Scan for the cell matching the given text and deliver its [X, Y] coordinate at center. 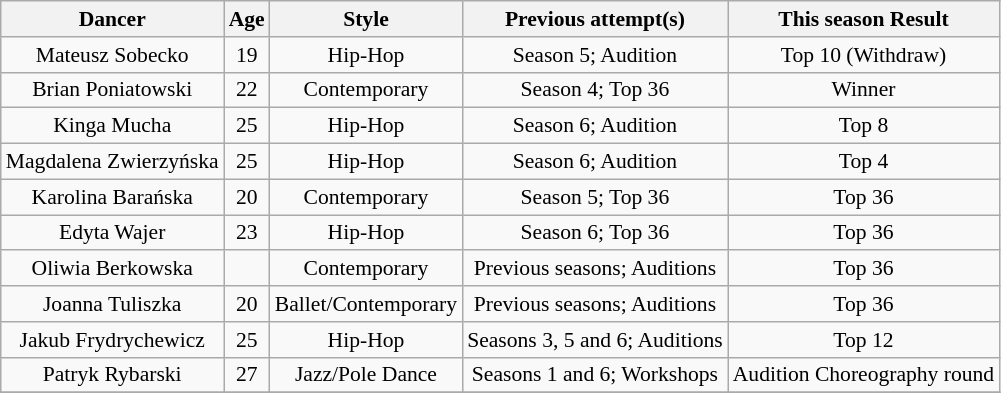
19 [247, 55]
Style [366, 19]
27 [247, 375]
This season Result [864, 19]
Jakub Frydrychewicz [112, 340]
Season 6; Top 36 [595, 233]
Patryk Rybarski [112, 375]
Audition Choreography round [864, 375]
Age [247, 19]
Ballet/Contemporary [366, 304]
Winner [864, 90]
Top 8 [864, 126]
Mateusz Sobecko [112, 55]
Previous attempt(s) [595, 19]
Edyta Wajer [112, 233]
Jazz/Pole Dance [366, 375]
Season 5; Audition [595, 55]
Top 4 [864, 162]
Joanna Tuliszka [112, 304]
Brian Poniatowski [112, 90]
Magdalena Zwierzyńska [112, 162]
Oliwia Berkowska [112, 269]
Dancer [112, 19]
Seasons 1 and 6; Workshops [595, 375]
Top 12 [864, 340]
Seasons 3, 5 and 6; Auditions [595, 340]
22 [247, 90]
Karolina Barańska [112, 197]
Season 4; Top 36 [595, 90]
23 [247, 233]
Kinga Mucha [112, 126]
Top 10 (Withdraw) [864, 55]
Season 5; Top 36 [595, 197]
